Identify which cell holds the provided text, then report its [x, y] central coordinate. 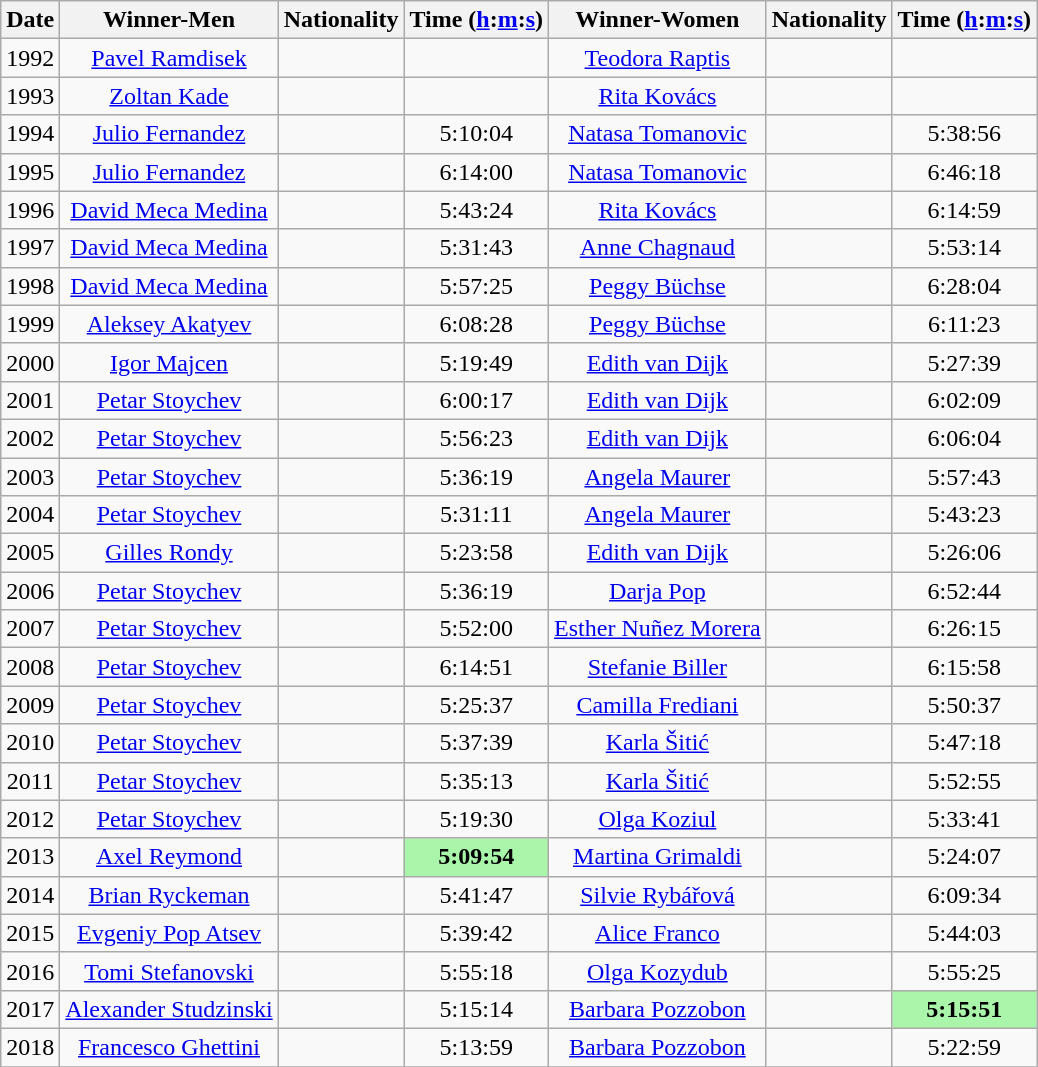
Gilles Rondy [169, 553]
Stefanie Biller [658, 667]
5:43:24 [476, 210]
Olga Kozydub [658, 971]
2003 [30, 477]
Axel Reymond [169, 857]
6:46:18 [964, 172]
2013 [30, 857]
5:47:18 [964, 743]
Winner-Men [169, 20]
2004 [30, 515]
5:55:25 [964, 971]
6:00:17 [476, 400]
Alice Franco [658, 933]
2016 [30, 971]
6:11:23 [964, 324]
1996 [30, 210]
6:52:44 [964, 591]
Evgeniy Pop Atsev [169, 933]
Zoltan Kade [169, 96]
2007 [30, 629]
Camilla Frediani [658, 705]
5:43:23 [964, 515]
1998 [30, 286]
6:28:04 [964, 286]
2000 [30, 362]
Date [30, 20]
5:52:00 [476, 629]
6:15:58 [964, 667]
1999 [30, 324]
Esther Nuñez Morera [658, 629]
5:50:37 [964, 705]
Darja Pop [658, 591]
1995 [30, 172]
2011 [30, 781]
5:33:41 [964, 819]
1994 [30, 134]
5:53:14 [964, 248]
Brian Ryckeman [169, 895]
5:57:43 [964, 477]
2010 [30, 743]
6:08:28 [476, 324]
6:14:00 [476, 172]
5:24:07 [964, 857]
5:23:58 [476, 553]
1993 [30, 96]
5:10:04 [476, 134]
5:57:25 [476, 286]
Martina Grimaldi [658, 857]
5:37:39 [476, 743]
5:09:54 [476, 857]
Anne Chagnaud [658, 248]
2015 [30, 933]
5:22:59 [964, 1047]
5:15:14 [476, 1009]
Teodora Raptis [658, 58]
2014 [30, 895]
5:15:51 [964, 1009]
5:55:18 [476, 971]
Francesco Ghettini [169, 1047]
2002 [30, 438]
5:31:43 [476, 248]
5:41:47 [476, 895]
6:06:04 [964, 438]
5:31:11 [476, 515]
2017 [30, 1009]
2009 [30, 705]
5:19:49 [476, 362]
5:56:23 [476, 438]
Pavel Ramdisek [169, 58]
2012 [30, 819]
5:19:30 [476, 819]
Winner-Women [658, 20]
Igor Majcen [169, 362]
5:26:06 [964, 553]
5:35:13 [476, 781]
2008 [30, 667]
2018 [30, 1047]
5:38:56 [964, 134]
1992 [30, 58]
Aleksey Akatyev [169, 324]
Tomi Stefanovski [169, 971]
5:13:59 [476, 1047]
Alexander Studzinski [169, 1009]
5:25:37 [476, 705]
5:27:39 [964, 362]
2006 [30, 591]
5:44:03 [964, 933]
6:09:34 [964, 895]
2001 [30, 400]
6:02:09 [964, 400]
6:14:51 [476, 667]
6:14:59 [964, 210]
2005 [30, 553]
5:39:42 [476, 933]
Silvie Rybářová [658, 895]
6:26:15 [964, 629]
1997 [30, 248]
Olga Koziul [658, 819]
5:52:55 [964, 781]
